Capture the cell that displays the provided text and extract its (x, y) central coordinate. 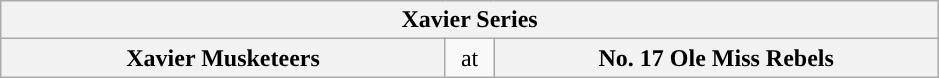
at (470, 58)
Xavier Musketeers (224, 58)
Xavier Series (470, 20)
No. 17 Ole Miss Rebels (716, 58)
